Locate the cell with the specified text and output its [X, Y] center coordinate. 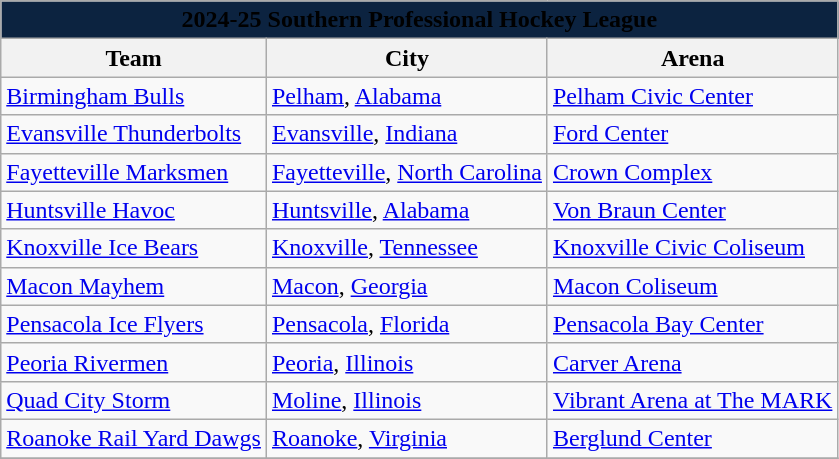
Knoxville, Tennessee [406, 248]
Macon, Georgia [406, 286]
Pelham Civic Center [692, 96]
Arena [692, 58]
Peoria Rivermen [134, 362]
Macon Coliseum [692, 286]
Evansville Thunderbolts [134, 134]
Huntsville, Alabama [406, 210]
Pensacola Ice Flyers [134, 324]
Evansville, Indiana [406, 134]
Fayetteville Marksmen [134, 172]
Pelham, Alabama [406, 96]
Pensacola Bay Center [692, 324]
Birmingham Bulls [134, 96]
Quad City Storm [134, 400]
Knoxville Ice Bears [134, 248]
Crown Complex [692, 172]
Berglund Center [692, 438]
Von Braun Center [692, 210]
Knoxville Civic Coliseum [692, 248]
Carver Arena [692, 362]
2024-25 Southern Professional Hockey League [420, 20]
Macon Mayhem [134, 286]
Fayetteville, North Carolina [406, 172]
Peoria, Illinois [406, 362]
Ford Center [692, 134]
Huntsville Havoc [134, 210]
Vibrant Arena at The MARK [692, 400]
Moline, Illinois [406, 400]
City [406, 58]
Roanoke, Virginia [406, 438]
Roanoke Rail Yard Dawgs [134, 438]
Team [134, 58]
Pensacola, Florida [406, 324]
